Capture the cell that displays the provided text and extract its (X, Y) central coordinate. 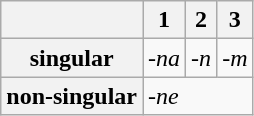
2 (202, 20)
-ne (198, 96)
3 (235, 20)
singular (72, 58)
-na (164, 58)
1 (164, 20)
-m (235, 58)
-n (202, 58)
non-singular (72, 96)
